For the text-containing cell, return its midpoint in (X, Y) coordinate format. 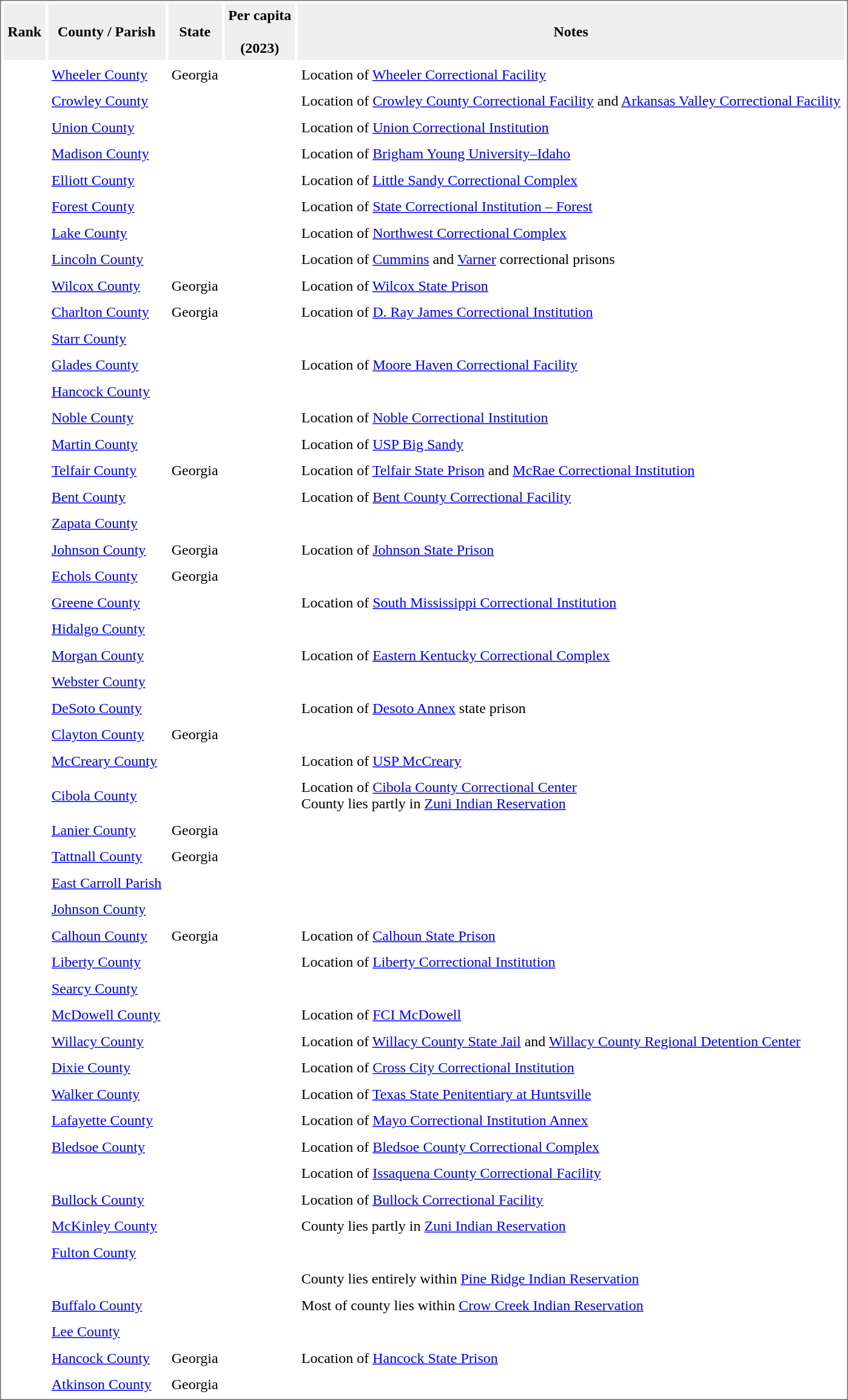
Atkinson County (107, 1385)
Greene County (107, 603)
Location of Johnson State Prison (571, 550)
Location of USP Big Sandy (571, 444)
Lafayette County (107, 1120)
Telfair County (107, 471)
Location of Mayo Correctional Institution Annex (571, 1120)
DeSoto County (107, 709)
Echols County (107, 577)
Location of Union Correctional Institution (571, 127)
Glades County (107, 365)
Location of South Mississippi Correctional Institution (571, 603)
Location of FCI McDowell (571, 1015)
County / Parish (107, 32)
Elliott County (107, 181)
Hidalgo County (107, 629)
Location of Hancock State Prison (571, 1358)
McDowell County (107, 1015)
Clayton County (107, 734)
County lies entirely within Pine Ridge Indian Reservation (571, 1279)
State (195, 32)
Location of Bullock Correctional Facility (571, 1200)
Noble County (107, 418)
Bent County (107, 498)
Location of Little Sandy Correctional Complex (571, 181)
Location of Bledsoe County Correctional Complex (571, 1147)
Location of State Correctional Institution – Forest (571, 206)
Rank (24, 32)
Per capita(2023) (260, 32)
Location of Northwest Correctional Complex (571, 233)
McKinley County (107, 1226)
Location of Liberty Correctional Institution (571, 962)
Location of Cibola County Correctional CenterCounty lies partly in Zuni Indian Reservation (571, 796)
Most of county lies within Crow Creek Indian Reservation (571, 1306)
Location of Crowley County Correctional Facility and Arkansas Valley Correctional Facility (571, 101)
Calhoun County (107, 936)
Charlton County (107, 312)
Location of Issaquena County Correctional Facility (571, 1174)
Walker County (107, 1095)
Crowley County (107, 101)
Location of Brigham Young University–Idaho (571, 154)
Morgan County (107, 655)
Location of Bent County Correctional Facility (571, 498)
Webster County (107, 682)
Tattnall County (107, 857)
Bullock County (107, 1200)
Cibola County (107, 796)
Forest County (107, 206)
Starr County (107, 339)
County lies partly in Zuni Indian Reservation (571, 1226)
Location of Desoto Annex state prison (571, 709)
Lake County (107, 233)
Zapata County (107, 523)
Location of Cummins and Varner correctional prisons (571, 260)
Willacy County (107, 1041)
Location of Telfair State Prison and McRae Correctional Institution (571, 471)
Madison County (107, 154)
Wheeler County (107, 75)
Location of Moore Haven Correctional Facility (571, 365)
McCreary County (107, 761)
Lincoln County (107, 260)
Bledsoe County (107, 1147)
Notes (571, 32)
Location of Noble Correctional Institution (571, 418)
Liberty County (107, 962)
Wilcox County (107, 286)
Lanier County (107, 830)
Martin County (107, 444)
Fulton County (107, 1253)
Dixie County (107, 1068)
Location of USP McCreary (571, 761)
Location of Calhoun State Prison (571, 936)
Location of Eastern Kentucky Correctional Complex (571, 655)
Location of Wilcox State Prison (571, 286)
East Carroll Parish (107, 884)
Location of Texas State Penitentiary at Huntsville (571, 1095)
Location of Wheeler Correctional Facility (571, 75)
Lee County (107, 1331)
Location of Willacy County State Jail and Willacy County Regional Detention Center (571, 1041)
Searcy County (107, 989)
Union County (107, 127)
Location of D. Ray James Correctional Institution (571, 312)
Location of Cross City Correctional Institution (571, 1068)
Buffalo County (107, 1306)
